For the text-containing cell, return its midpoint in [X, Y] coordinate format. 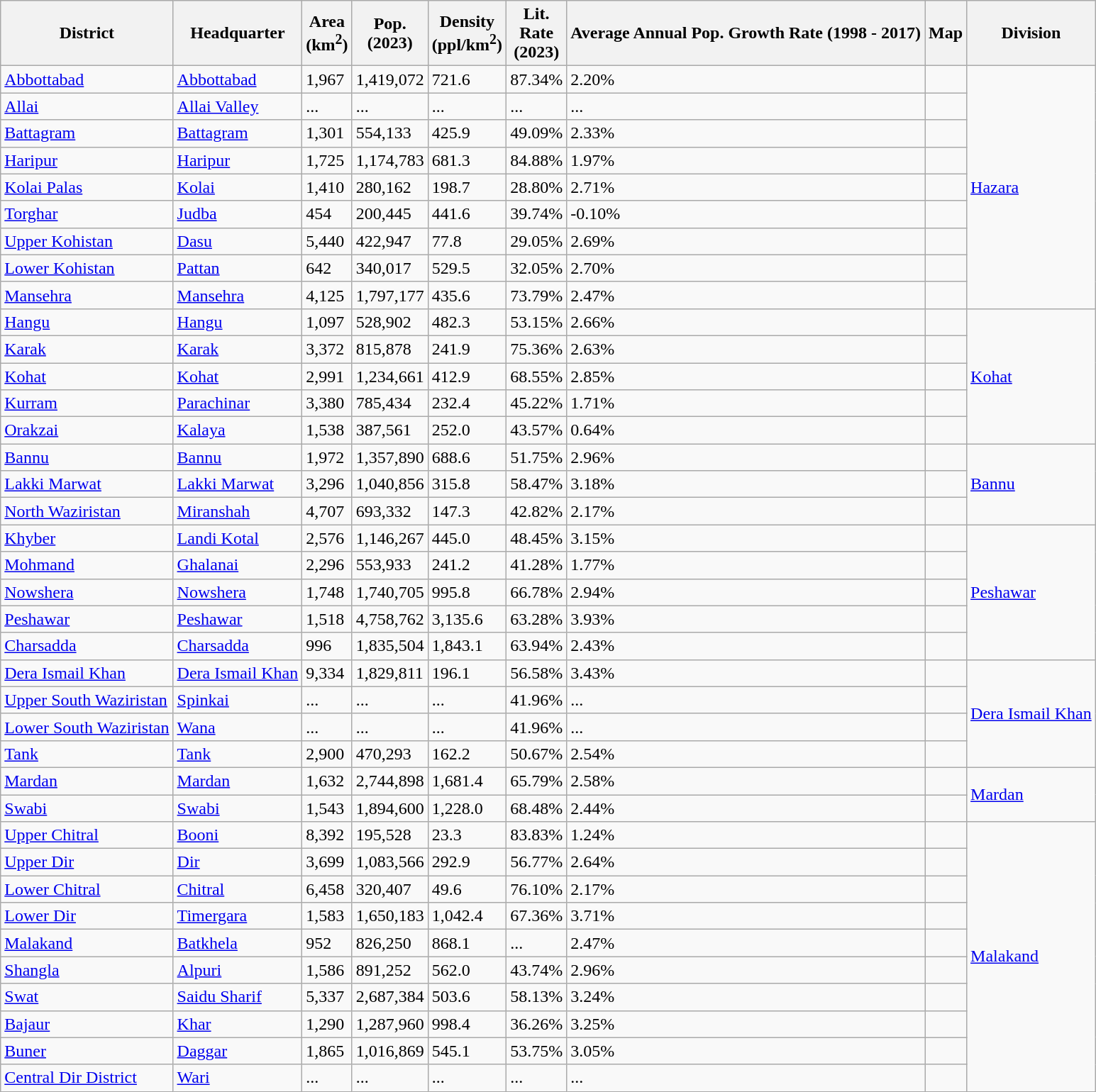
Daggar [238, 1051]
Map [946, 33]
43.57% [536, 430]
280,162 [390, 187]
Lower South Waziristan [87, 727]
3.43% [746, 673]
53.75% [536, 1051]
3.05% [746, 1051]
2.69% [746, 241]
1.71% [746, 403]
Parachinar [238, 403]
3.25% [746, 1024]
292.9 [467, 862]
1,829,811 [390, 673]
Spinkai [238, 700]
29.05% [536, 241]
868.1 [467, 943]
65.79% [536, 781]
Swat [87, 997]
1,740,705 [390, 592]
Headquarter [238, 33]
1,583 [327, 916]
39.74% [536, 214]
252.0 [467, 430]
952 [327, 943]
2,991 [327, 377]
Chitral [238, 889]
1,174,783 [390, 160]
2.54% [746, 754]
815,878 [390, 349]
3.71% [746, 916]
1,410 [327, 187]
Upper Chitral [87, 835]
Buner [87, 1051]
826,250 [390, 943]
441.6 [467, 214]
1,972 [327, 457]
785,434 [390, 403]
Torghar [87, 214]
1,146,267 [390, 538]
Khar [238, 1024]
3.15% [746, 538]
Ghalanai [238, 565]
Khyber [87, 538]
58.13% [536, 997]
642 [327, 268]
681.3 [467, 160]
51.75% [536, 457]
1.24% [746, 835]
63.94% [536, 646]
42.82% [536, 511]
2.85% [746, 377]
Kolai Palas [87, 187]
2.66% [746, 322]
2,900 [327, 754]
529.5 [467, 268]
1,632 [327, 781]
Miranshah [238, 511]
0.64% [746, 430]
6,458 [327, 889]
1,681.4 [467, 781]
1,042.4 [467, 916]
553,933 [390, 565]
1,650,183 [390, 916]
2,296 [327, 565]
58.47% [536, 484]
9,334 [327, 673]
2.64% [746, 862]
87.34% [536, 79]
Batkhela [238, 943]
56.58% [536, 673]
2.33% [746, 133]
Kolai [238, 187]
891,252 [390, 970]
49.09% [536, 133]
1,843.1 [467, 646]
387,561 [390, 430]
2.20% [746, 79]
162.2 [467, 754]
425.9 [467, 133]
Orakzai [87, 430]
562.0 [467, 970]
Timergara [238, 916]
3.18% [746, 484]
48.45% [536, 538]
2,576 [327, 538]
503.6 [467, 997]
67.36% [536, 916]
1,357,890 [390, 457]
76.10% [536, 889]
3.93% [746, 619]
Wana [238, 727]
Bajaur [87, 1024]
195,528 [390, 835]
435.6 [467, 295]
554,133 [390, 133]
4,707 [327, 511]
2.58% [746, 781]
196.1 [467, 673]
1,725 [327, 160]
Saidu Sharif [238, 997]
Allai [87, 106]
998.4 [467, 1024]
Average Annual Pop. Growth Rate (1998 - 2017) [746, 33]
232.4 [467, 403]
68.55% [536, 377]
1,894,600 [390, 808]
50.67% [536, 754]
422,947 [390, 241]
Upper Kohistan [87, 241]
241.9 [467, 349]
721.6 [467, 79]
Lit.Rate(2023) [536, 33]
45.22% [536, 403]
Kalaya [238, 430]
2,744,898 [390, 781]
2.70% [746, 268]
Area(km2) [327, 33]
Hazara [1031, 187]
56.77% [536, 862]
Dasu [238, 241]
North Waziristan [87, 511]
482.3 [467, 322]
-0.10% [746, 214]
470,293 [390, 754]
996 [327, 646]
District [87, 33]
1.77% [746, 565]
5,337 [327, 997]
1,290 [327, 1024]
Dir [238, 862]
23.3 [467, 835]
Lower Kohistan [87, 268]
Pattan [238, 268]
Wari [238, 1078]
1,287,960 [390, 1024]
454 [327, 214]
1,040,856 [390, 484]
36.26% [536, 1024]
Kurram [87, 403]
4,758,762 [390, 619]
28.80% [536, 187]
Central Dir District [87, 1078]
Shangla [87, 970]
200,445 [390, 214]
1,301 [327, 133]
1,865 [327, 1051]
241.2 [467, 565]
3,372 [327, 349]
1,748 [327, 592]
68.48% [536, 808]
53.15% [536, 322]
Upper South Waziristan [87, 700]
1,228.0 [467, 808]
1,016,869 [390, 1051]
3,135.6 [467, 619]
66.78% [536, 592]
995.8 [467, 592]
2.94% [746, 592]
Lower Chitral [87, 889]
Density(ppl/km2) [467, 33]
43.74% [536, 970]
445.0 [467, 538]
84.88% [536, 160]
Division [1031, 33]
3,699 [327, 862]
3,296 [327, 484]
32.05% [536, 268]
2.44% [746, 808]
1.97% [746, 160]
412.9 [467, 377]
1,967 [327, 79]
Pop.(2023) [390, 33]
315.8 [467, 484]
77.8 [467, 241]
340,017 [390, 268]
693,332 [390, 511]
1,543 [327, 808]
75.36% [536, 349]
528,902 [390, 322]
Upper Dir [87, 862]
147.3 [467, 511]
1,097 [327, 322]
1,538 [327, 430]
Allai Valley [238, 106]
2.63% [746, 349]
73.79% [536, 295]
1,419,072 [390, 79]
198.7 [467, 187]
63.28% [536, 619]
1,234,661 [390, 377]
Lower Dir [87, 916]
49.6 [467, 889]
41.28% [536, 565]
688.6 [467, 457]
1,586 [327, 970]
545.1 [467, 1051]
Mohmand [87, 565]
4,125 [327, 295]
5,440 [327, 241]
1,797,177 [390, 295]
83.83% [536, 835]
2.43% [746, 646]
Booni [238, 835]
320,407 [390, 889]
1,518 [327, 619]
Landi Kotal [238, 538]
3,380 [327, 403]
3.24% [746, 997]
2,687,384 [390, 997]
2.71% [746, 187]
Judba [238, 214]
8,392 [327, 835]
1,835,504 [390, 646]
1,083,566 [390, 862]
Alpuri [238, 970]
